Locate the cell with the specified text and output its (x, y) center coordinate. 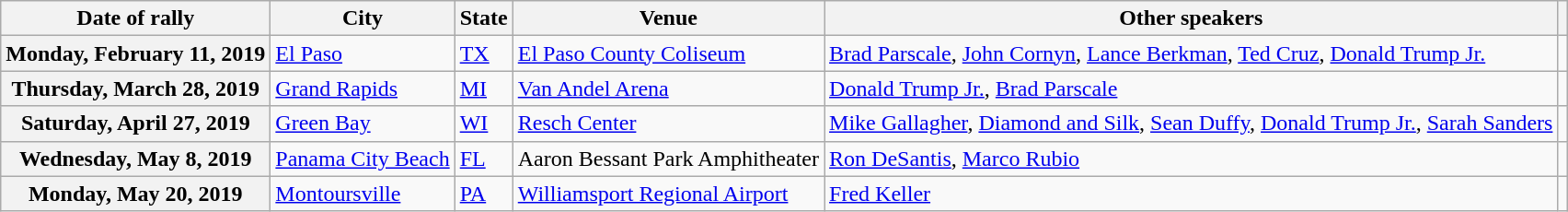
Panama City Beach (363, 159)
Date of rally (136, 18)
State (484, 18)
Montoursville (363, 194)
Van Andel Arena (668, 88)
Saturday, April 27, 2019 (136, 124)
Brad Parscale, John Cornyn, Lance Berkman, Ted Cruz, Donald Trump Jr. (1191, 53)
Resch Center (668, 124)
Wednesday, May 8, 2019 (136, 159)
Ron DeSantis, Marco Rubio (1191, 159)
El Paso (363, 53)
PA (484, 194)
Other speakers (1191, 18)
Thursday, March 28, 2019 (136, 88)
Mike Gallagher, Diamond and Silk, Sean Duffy, Donald Trump Jr., Sarah Sanders (1191, 124)
WI (484, 124)
Monday, February 11, 2019 (136, 53)
Grand Rapids (363, 88)
FL (484, 159)
MI (484, 88)
Venue (668, 18)
TX (484, 53)
Fred Keller (1191, 194)
City (363, 18)
Donald Trump Jr., Brad Parscale (1191, 88)
Williamsport Regional Airport (668, 194)
El Paso County Coliseum (668, 53)
Monday, May 20, 2019 (136, 194)
Aaron Bessant Park Amphitheater (668, 159)
Green Bay (363, 124)
